Determine the (X, Y) coordinate at the center of the cell enclosing the given text.  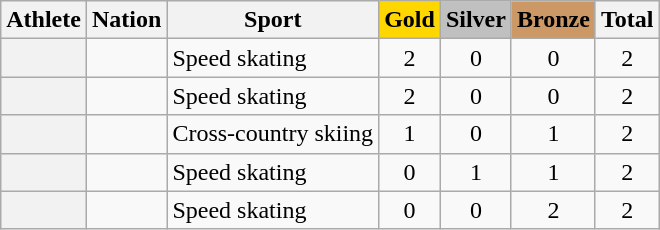
Gold (410, 20)
Total (627, 20)
Athlete (44, 20)
Nation (126, 20)
Cross-country skiing (273, 134)
Bronze (553, 20)
Silver (476, 20)
Sport (273, 20)
